Return the (x, y) coordinate for the center point of the cell that contains the specified text.  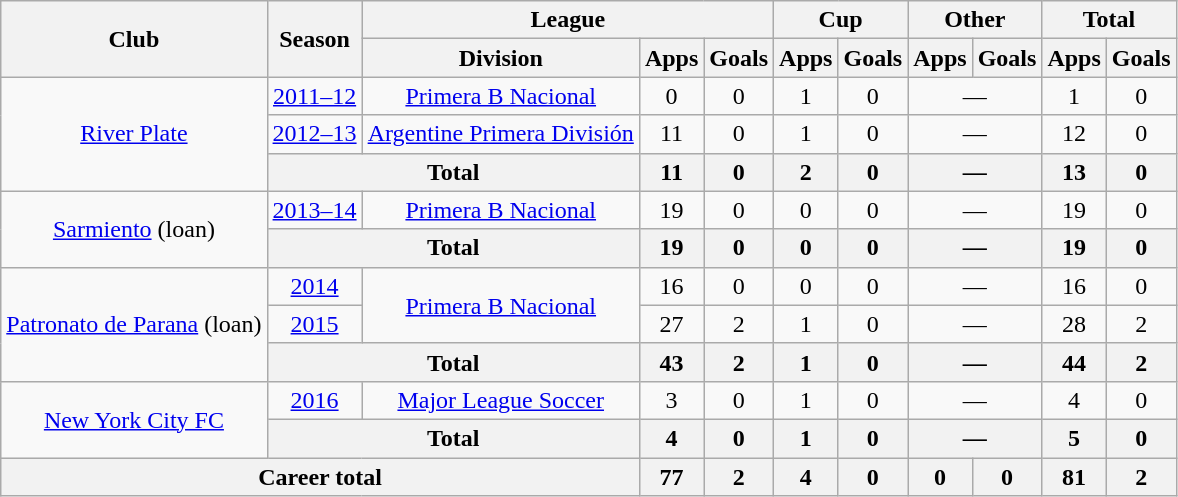
13 (1074, 172)
Club (134, 39)
2015 (314, 324)
77 (671, 477)
Sarmiento (loan) (134, 229)
2012–13 (314, 134)
43 (671, 362)
44 (1074, 362)
27 (671, 324)
2011–12 (314, 96)
5 (1074, 438)
81 (1074, 477)
2014 (314, 286)
12 (1074, 134)
2016 (314, 400)
Career total (320, 477)
3 (671, 400)
Season (314, 39)
Major League Soccer (500, 400)
2013–14 (314, 210)
28 (1074, 324)
Division (500, 58)
Argentine Primera División (500, 134)
Other (975, 20)
Patronato de Parana (loan) (134, 324)
New York City FC (134, 419)
League (568, 20)
River Plate (134, 134)
Cup (841, 20)
